Locate the cell with the specified text and output its [x, y] center coordinate. 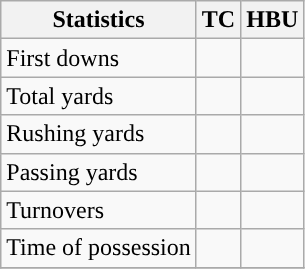
Rushing yards [99, 134]
Total yards [99, 96]
Turnovers [99, 210]
Passing yards [99, 172]
Statistics [99, 20]
TC [218, 20]
HBU [272, 20]
Time of possession [99, 248]
First downs [99, 58]
